Detect which cell encompasses the target text, then output its (X, Y) center coordinate. 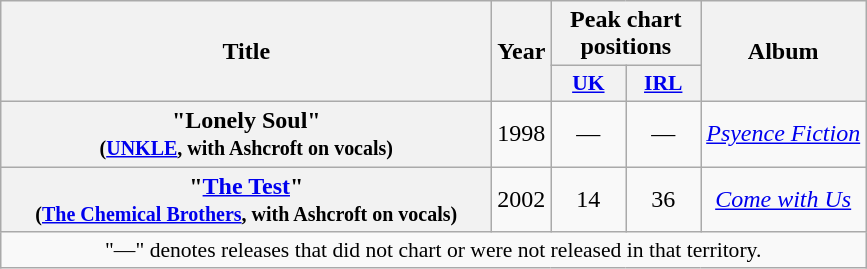
"—" denotes releases that did not chart or were not released in that territory. (434, 250)
Album (784, 52)
UK (588, 84)
Peak chart positions (626, 34)
36 (664, 198)
Psyence Fiction (784, 134)
IRL (664, 84)
Title (246, 52)
Year (522, 52)
1998 (522, 134)
Come with Us (784, 198)
2002 (522, 198)
"The Test" (The Chemical Brothers, with Ashcroft on vocals) (246, 198)
"Lonely Soul" (UNKLE, with Ashcroft on vocals) (246, 134)
14 (588, 198)
